Return the [x, y] coordinate for the center point of the cell that contains the specified text.  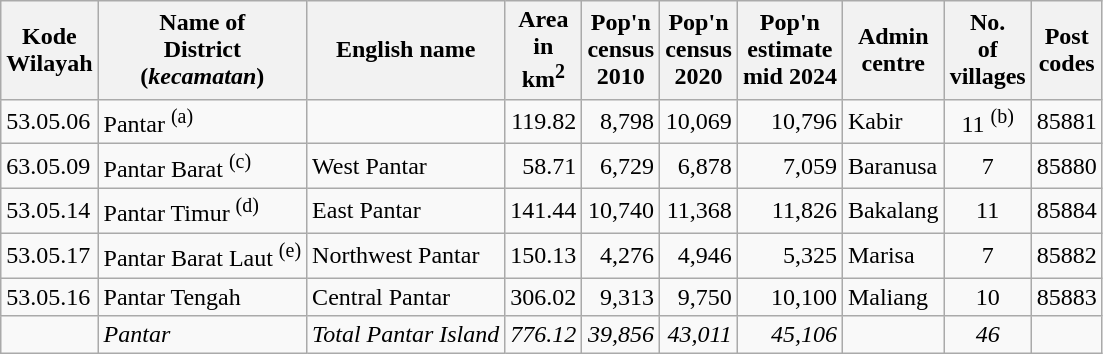
150.13 [544, 256]
85882 [1066, 256]
Pop'ncensus2020 [699, 50]
West Pantar [406, 166]
306.02 [544, 297]
Pantar Timur (d) [202, 210]
10,069 [699, 122]
5,325 [790, 256]
63.05.09 [50, 166]
53.05.16 [50, 297]
Area in km2 [544, 50]
No.ofvillages [988, 50]
Pop'nestimatemid 2024 [790, 50]
85884 [1066, 210]
4,946 [699, 256]
4,276 [621, 256]
8,798 [621, 122]
Admin centre [893, 50]
9,750 [699, 297]
Baranusa [893, 166]
6,729 [621, 166]
85883 [1066, 297]
141.44 [544, 210]
11,826 [790, 210]
776.12 [544, 335]
Pantar Tengah [202, 297]
6,878 [699, 166]
119.82 [544, 122]
Kode Wilayah [50, 50]
Northwest Pantar [406, 256]
58.71 [544, 166]
Postcodes [1066, 50]
46 [988, 335]
Pantar Barat Laut (e) [202, 256]
85880 [1066, 166]
45,106 [790, 335]
53.05.17 [50, 256]
10,100 [790, 297]
11 (b) [988, 122]
Bakalang [893, 210]
East Pantar [406, 210]
Pantar [202, 335]
Pantar (a) [202, 122]
10,740 [621, 210]
Marisa [893, 256]
Name ofDistrict(kecamatan) [202, 50]
43,011 [699, 335]
11 [988, 210]
Pop'ncensus2010 [621, 50]
39,856 [621, 335]
10,796 [790, 122]
10 [988, 297]
Central Pantar [406, 297]
53.05.14 [50, 210]
53.05.06 [50, 122]
11,368 [699, 210]
7,059 [790, 166]
Pantar Barat (c) [202, 166]
85881 [1066, 122]
Maliang [893, 297]
Total Pantar Island [406, 335]
English name [406, 50]
Kabir [893, 122]
9,313 [621, 297]
